Identify which cell holds the provided text, then report its [x, y] central coordinate. 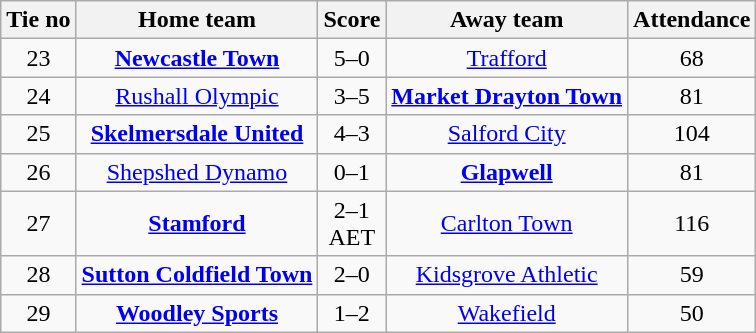
5–0 [352, 58]
29 [38, 313]
Trafford [507, 58]
104 [692, 134]
Shepshed Dynamo [197, 172]
116 [692, 224]
Rushall Olympic [197, 96]
Glapwell [507, 172]
2–0 [352, 275]
0–1 [352, 172]
Woodley Sports [197, 313]
68 [692, 58]
2–1AET [352, 224]
Skelmersdale United [197, 134]
Stamford [197, 224]
26 [38, 172]
Salford City [507, 134]
Kidsgrove Athletic [507, 275]
Wakefield [507, 313]
Away team [507, 20]
Score [352, 20]
3–5 [352, 96]
59 [692, 275]
Newcastle Town [197, 58]
Sutton Coldfield Town [197, 275]
Home team [197, 20]
23 [38, 58]
25 [38, 134]
50 [692, 313]
Market Drayton Town [507, 96]
Attendance [692, 20]
Carlton Town [507, 224]
Tie no [38, 20]
28 [38, 275]
1–2 [352, 313]
24 [38, 96]
27 [38, 224]
4–3 [352, 134]
